Scan for the cell matching the given text and deliver its [X, Y] coordinate at center. 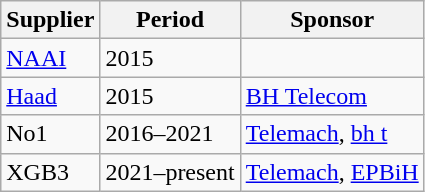
Sponsor [332, 20]
No1 [50, 134]
Telemach, EPBiH [332, 172]
NAAI [50, 58]
BH Telecom [332, 96]
2021–present [170, 172]
Telemach, bh t [332, 134]
Haad [50, 96]
XGB3 [50, 172]
2016–2021 [170, 134]
Supplier [50, 20]
Period [170, 20]
